Identify which cell holds the provided text, then report its [x, y] central coordinate. 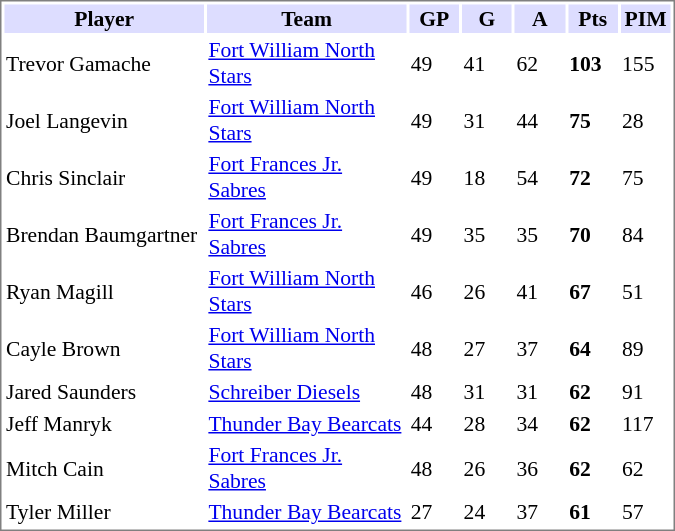
PIM [646, 18]
Brendan Baumgartner [104, 234]
70 [593, 234]
Joel Langevin [104, 120]
51 [646, 291]
24 [487, 512]
18 [487, 177]
G [487, 18]
155 [646, 63]
Schreiber Diesels [306, 392]
34 [540, 424]
Chris Sinclair [104, 177]
36 [540, 468]
61 [593, 512]
103 [593, 63]
84 [646, 234]
Jeff Manryk [104, 424]
Trevor Gamache [104, 63]
Ryan Magill [104, 291]
72 [593, 177]
117 [646, 424]
64 [593, 348]
89 [646, 348]
A [540, 18]
Pts [593, 18]
Mitch Cain [104, 468]
46 [434, 291]
GP [434, 18]
Tyler Miller [104, 512]
54 [540, 177]
Jared Saunders [104, 392]
67 [593, 291]
91 [646, 392]
Player [104, 18]
57 [646, 512]
Team [306, 18]
Cayle Brown [104, 348]
